Search for the cell housing the specified text and yield its (x, y) center coordinate. 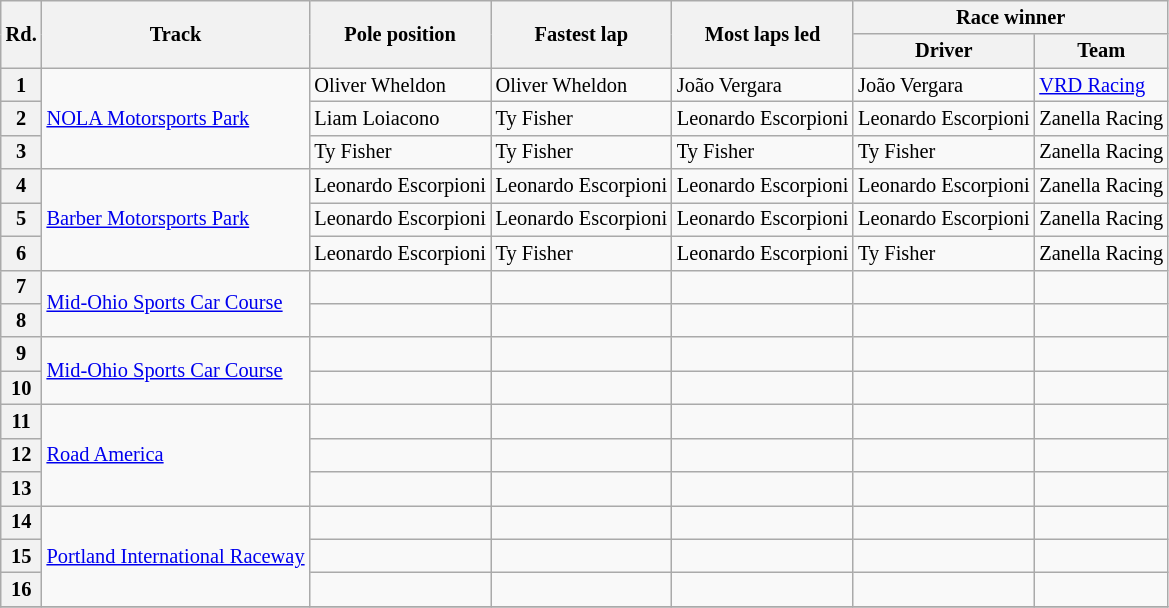
15 (22, 556)
7 (22, 287)
Most laps led (762, 34)
Portland International Raceway (176, 556)
Road America (176, 454)
1 (22, 85)
16 (22, 589)
Team (1101, 51)
VRD Racing (1101, 85)
4 (22, 186)
10 (22, 388)
Track (176, 34)
6 (22, 253)
11 (22, 421)
Race winner (1010, 17)
13 (22, 489)
12 (22, 455)
9 (22, 354)
NOLA Motorsports Park (176, 118)
Rd. (22, 34)
Liam Loiacono (400, 118)
2 (22, 118)
Barber Motorsports Park (176, 220)
3 (22, 152)
Fastest lap (582, 34)
8 (22, 320)
14 (22, 522)
Pole position (400, 34)
5 (22, 219)
Driver (944, 51)
